Identify which cell holds the provided text, then report its (x, y) central coordinate. 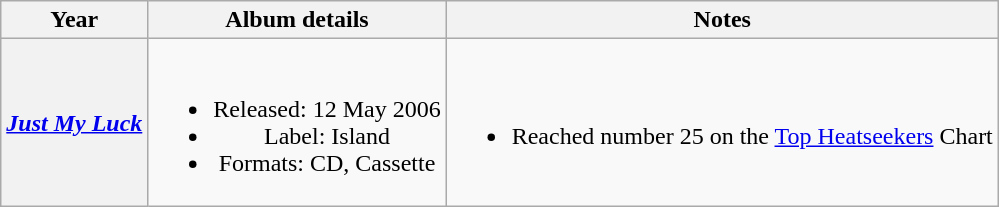
Just My Luck (74, 122)
Year (74, 20)
Notes (722, 20)
Reached number 25 on the Top Heatseekers Chart (722, 122)
Released: 12 May 2006Label: IslandFormats: CD, Cassette (297, 122)
Album details (297, 20)
